Provide the (x, y) coordinate of the cell's center where the given text is located.  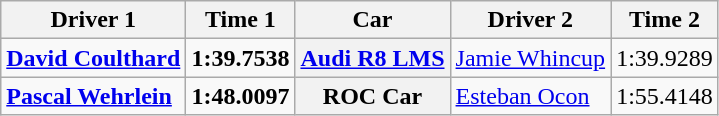
Jamie Whincup (530, 58)
Esteban Ocon (530, 96)
ROC Car (372, 96)
Car (372, 20)
Audi R8 LMS (372, 58)
1:39.9289 (665, 58)
1:39.7538 (240, 58)
Time 1 (240, 20)
Driver 1 (94, 20)
Driver 2 (530, 20)
David Coulthard (94, 58)
Pascal Wehrlein (94, 96)
1:55.4148 (665, 96)
Time 2 (665, 20)
1:48.0097 (240, 96)
